Find where the given text appears and provide that cell's center as [X, Y] coordinate. 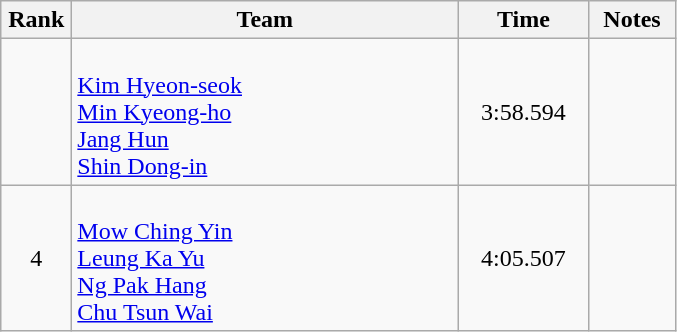
Notes [632, 20]
Kim Hyeon-seokMin Kyeong-hoJang HunShin Dong-in [265, 112]
Mow Ching YinLeung Ka YuNg Pak HangChu Tsun Wai [265, 258]
Team [265, 20]
Time [524, 20]
4 [36, 258]
3:58.594 [524, 112]
Rank [36, 20]
4:05.507 [524, 258]
